Return the (x, y) coordinate for the center point of the cell that contains the specified text.  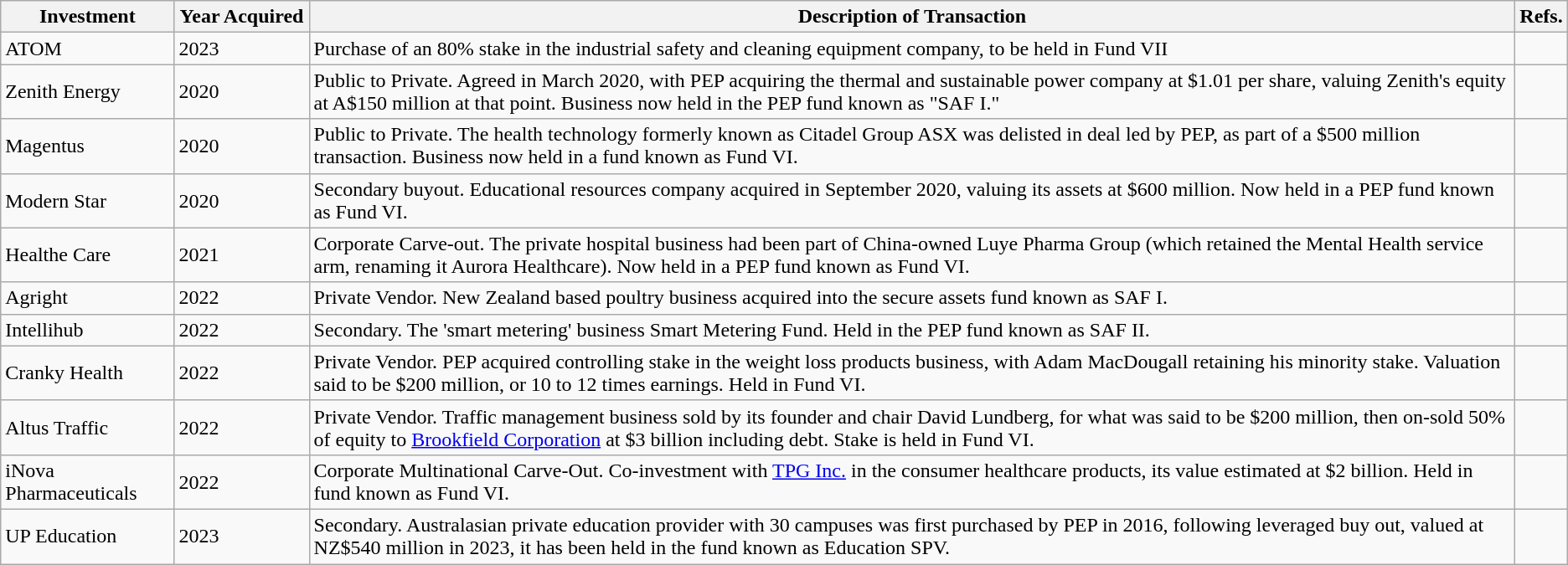
Refs. (1541, 17)
Magentus (87, 146)
Investment (87, 17)
Year Acquired (241, 17)
Healthe Care (87, 254)
Purchase of an 80% stake in the industrial safety and cleaning equipment company, to be held in Fund VII (912, 49)
Description of Transaction (912, 17)
Cranky Health (87, 373)
Altus Traffic (87, 427)
Agright (87, 298)
2021 (241, 254)
Intellihub (87, 330)
ATOM (87, 49)
Zenith Energy (87, 92)
iNova Pharmaceuticals (87, 482)
Modern Star (87, 201)
Secondary. The 'smart metering' business Smart Metering Fund. Held in the PEP fund known as SAF II. (912, 330)
UP Education (87, 536)
Private Vendor. New Zealand based poultry business acquired into the secure assets fund known as SAF I. (912, 298)
